From the cell containing the given text, extract its center point as (x, y) coordinate. 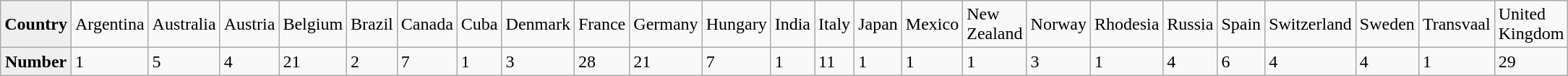
11 (834, 62)
India (792, 25)
Austria (249, 25)
Norway (1058, 25)
6 (1241, 62)
Spain (1241, 25)
Brazil (372, 25)
Russia (1190, 25)
5 (184, 62)
2 (372, 62)
Denmark (538, 25)
Canada (427, 25)
Italy (834, 25)
Switzerland (1311, 25)
Argentina (110, 25)
29 (1531, 62)
Country (36, 25)
Japan (878, 25)
Cuba (479, 25)
Sweden (1387, 25)
Belgium (313, 25)
Mexico (932, 25)
Germany (666, 25)
Rhodesia (1126, 25)
Transvaal (1456, 25)
Number (36, 62)
United Kingdom (1531, 25)
Hungary (736, 25)
28 (601, 62)
France (601, 25)
Australia (184, 25)
New Zealand (995, 25)
